Search for the cell housing the specified text and yield its [X, Y] center coordinate. 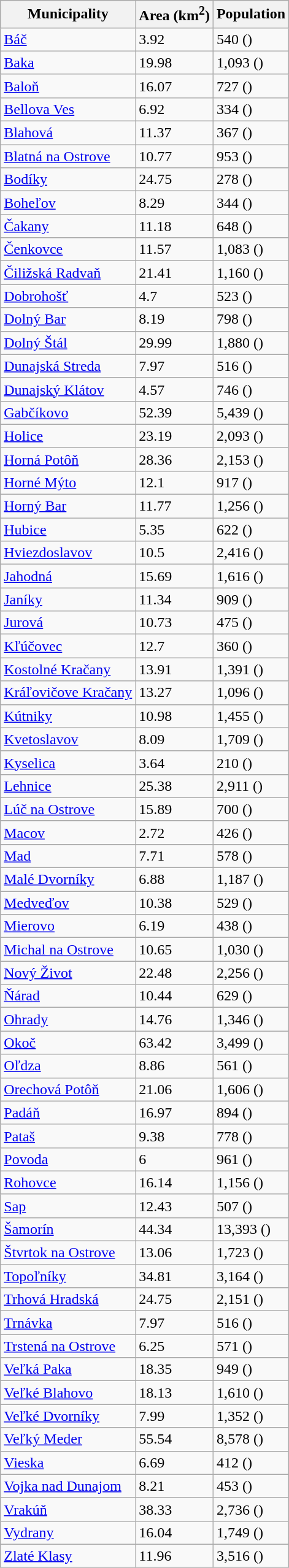
Čiližská Radvaň [68, 273]
1,749 () [250, 1532]
Macov [68, 832]
29.99 [174, 343]
Baloň [68, 86]
Blahová [68, 133]
Horná Potôň [68, 459]
2,153 () [250, 459]
798 () [250, 319]
11.77 [174, 506]
529 () [250, 903]
10.77 [174, 156]
Ohrady [68, 1019]
Janíky [68, 599]
2,151 () [250, 1300]
6.25 [174, 1346]
38.33 [174, 1509]
12.43 [174, 1206]
367 () [250, 133]
2,911 () [250, 786]
Dunajský Klátov [68, 389]
4.7 [174, 296]
1,083 () [250, 249]
Veľká Paka [68, 1369]
949 () [250, 1369]
Štvrtok na Ostrove [68, 1253]
746 () [250, 389]
11.96 [174, 1556]
Kráľovičove Kračany [68, 693]
23.19 [174, 436]
7.71 [174, 856]
1,093 () [250, 63]
1,616 () [250, 576]
Hviezdoslavov [68, 553]
Okoč [68, 1043]
11.18 [174, 226]
Jahodná [68, 576]
961 () [250, 1159]
Čenkovce [68, 249]
1,455 () [250, 716]
Bellova Ves [68, 109]
Pataš [68, 1136]
16.97 [174, 1113]
Orechová Potôň [68, 1089]
6 [174, 1159]
8.21 [174, 1486]
3,516 () [250, 1556]
475 () [250, 623]
9.38 [174, 1136]
10.5 [174, 553]
6.69 [174, 1463]
8.09 [174, 739]
917 () [250, 482]
15.69 [174, 576]
2.72 [174, 832]
21.41 [174, 273]
1,156 () [250, 1182]
Vojka nad Dunajom [68, 1486]
21.06 [174, 1089]
Hubice [68, 530]
Holice [68, 436]
Dunajská Streda [68, 366]
Lúč na Ostrove [68, 809]
5,439 () [250, 413]
Trstená na Ostrove [68, 1346]
412 () [250, 1463]
Kostolné Kračany [68, 669]
6.88 [174, 880]
Medveďov [68, 903]
Sap [68, 1206]
Rohovce [68, 1182]
Veľké Dvorníky [68, 1416]
700 () [250, 809]
12.7 [174, 646]
Povoda [68, 1159]
648 () [250, 226]
10.98 [174, 716]
Area (km2) [174, 15]
1,880 () [250, 343]
10.65 [174, 950]
1,346 () [250, 1019]
727 () [250, 86]
Kútniky [68, 716]
15.89 [174, 809]
52.39 [174, 413]
13.91 [174, 669]
561 () [250, 1066]
11.37 [174, 133]
Veľký Meder [68, 1439]
507 () [250, 1206]
6.19 [174, 926]
Mad [68, 856]
1,160 () [250, 273]
4.57 [174, 389]
Báč [68, 39]
540 () [250, 39]
1,096 () [250, 693]
1,610 () [250, 1393]
622 () [250, 530]
8.19 [174, 319]
3,164 () [250, 1276]
Municipality [68, 15]
Mierovo [68, 926]
Veľké Blahovo [68, 1393]
2,416 () [250, 553]
523 () [250, 296]
Baka [68, 63]
210 () [250, 763]
55.54 [174, 1439]
Oľdza [68, 1066]
Zlaté Klasy [68, 1556]
Kyselica [68, 763]
12.1 [174, 482]
2,736 () [250, 1509]
2,256 () [250, 973]
1,256 () [250, 506]
13,393 () [250, 1229]
2,093 () [250, 436]
Blatná na Ostrove [68, 156]
278 () [250, 180]
3.64 [174, 763]
16.04 [174, 1532]
Dolný Štál [68, 343]
11.34 [174, 599]
10.73 [174, 623]
44.34 [174, 1229]
Čakany [68, 226]
578 () [250, 856]
Bodíky [68, 180]
13.27 [174, 693]
Horný Bar [68, 506]
Jurová [68, 623]
16.14 [174, 1182]
778 () [250, 1136]
22.48 [174, 973]
Topoľníky [68, 1276]
Boheľov [68, 203]
1,352 () [250, 1416]
16.07 [174, 86]
453 () [250, 1486]
11.57 [174, 249]
Dobrohošť [68, 296]
1,606 () [250, 1089]
953 () [250, 156]
Malé Dvorníky [68, 880]
344 () [250, 203]
629 () [250, 996]
13.06 [174, 1253]
8.29 [174, 203]
7.99 [174, 1416]
Kľúčovec [68, 646]
6.92 [174, 109]
3,499 () [250, 1043]
426 () [250, 832]
8.86 [174, 1066]
5.35 [174, 530]
Trnávka [68, 1323]
1,187 () [250, 880]
Vrakúň [68, 1509]
Horné Mýto [68, 482]
Vydrany [68, 1532]
Lehnice [68, 786]
909 () [250, 599]
Padáň [68, 1113]
Michal na Ostrove [68, 950]
34.81 [174, 1276]
Vieska [68, 1463]
25.38 [174, 786]
10.38 [174, 903]
1,391 () [250, 669]
3.92 [174, 39]
Trhová Hradská [68, 1300]
Šamorín [68, 1229]
8,578 () [250, 1439]
Population [250, 15]
18.35 [174, 1369]
571 () [250, 1346]
1,030 () [250, 950]
Nový Život [68, 973]
1,709 () [250, 739]
894 () [250, 1113]
438 () [250, 926]
28.36 [174, 459]
Ňárad [68, 996]
Gabčíkovo [68, 413]
Kvetoslavov [68, 739]
1,723 () [250, 1253]
360 () [250, 646]
63.42 [174, 1043]
334 () [250, 109]
14.76 [174, 1019]
19.98 [174, 63]
Dolný Bar [68, 319]
18.13 [174, 1393]
10.44 [174, 996]
